Detect which cell encompasses the target text, then output its (X, Y) center coordinate. 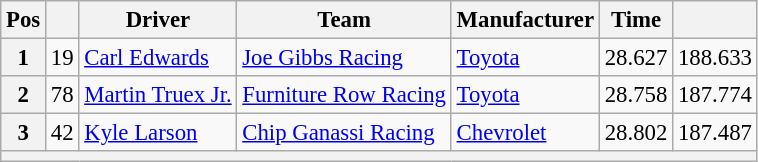
3 (24, 133)
Manufacturer (525, 20)
28.627 (636, 58)
Furniture Row Racing (344, 95)
Martin Truex Jr. (158, 95)
Joe Gibbs Racing (344, 58)
78 (62, 95)
Carl Edwards (158, 58)
42 (62, 133)
28.802 (636, 133)
Chevrolet (525, 133)
Driver (158, 20)
1 (24, 58)
Kyle Larson (158, 133)
28.758 (636, 95)
Team (344, 20)
Time (636, 20)
188.633 (716, 58)
2 (24, 95)
187.774 (716, 95)
Pos (24, 20)
19 (62, 58)
Chip Ganassi Racing (344, 133)
187.487 (716, 133)
